Extract the [X, Y] coordinate from the center of the cell holding the provided text.  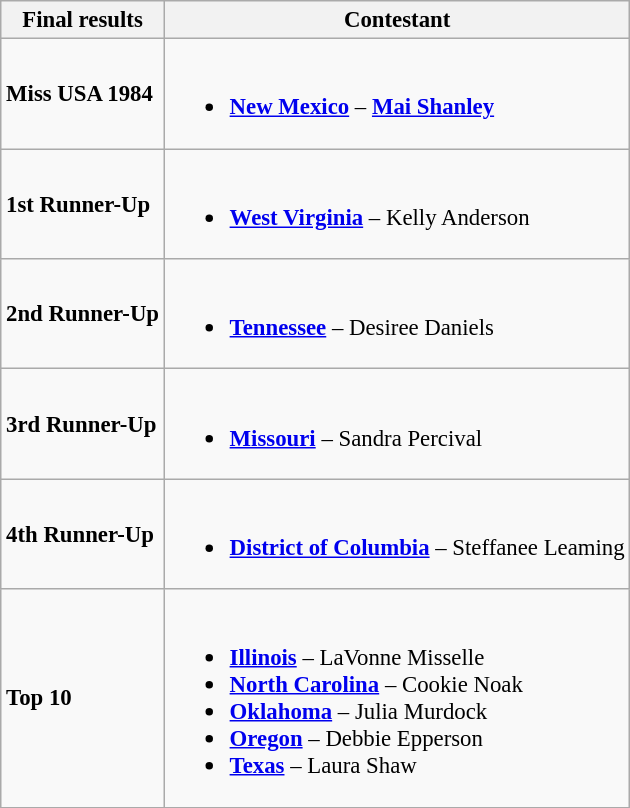
2nd Runner-Up [83, 314]
Contestant [397, 20]
Top 10 [83, 698]
3rd Runner-Up [83, 424]
Tennessee – Desiree Daniels [397, 314]
Miss USA 1984 [83, 94]
4th Runner-Up [83, 534]
Illinois – LaVonne Misselle North Carolina – Cookie Noak Oklahoma – Julia Murdock Oregon – Debbie Epperson Texas – Laura Shaw [397, 698]
1st Runner-Up [83, 204]
West Virginia – Kelly Anderson [397, 204]
District of Columbia – Steffanee Leaming [397, 534]
Final results [83, 20]
Missouri – Sandra Percival [397, 424]
New Mexico – Mai Shanley [397, 94]
